Return the (x, y) coordinate for the center point of the cell that contains the specified text.  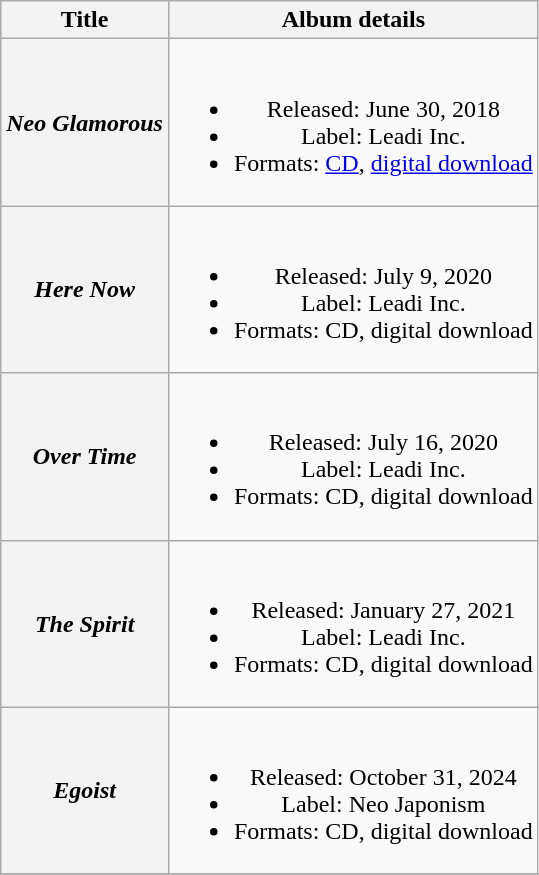
Released: July 16, 2020Label: Leadi Inc.Formats: CD, digital download (353, 456)
Neo Glamorous (85, 122)
Released: January 27, 2021Label: Leadi Inc.Formats: CD, digital download (353, 624)
Released: October 31, 2024Label: Neo JaponismFormats: CD, digital download (353, 790)
The Spirit (85, 624)
Album details (353, 20)
Here Now (85, 290)
Released: June 30, 2018Label: Leadi Inc.Formats: CD, digital download (353, 122)
Title (85, 20)
Egoist (85, 790)
Released: July 9, 2020Label: Leadi Inc.Formats: CD, digital download (353, 290)
Over Time (85, 456)
